Search for the cell housing the specified text and yield its (X, Y) center coordinate. 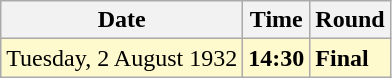
Round (350, 20)
Date (122, 20)
Tuesday, 2 August 1932 (122, 58)
Time (276, 20)
Final (350, 58)
14:30 (276, 58)
